Scan for the cell matching the given text and deliver its [x, y] coordinate at center. 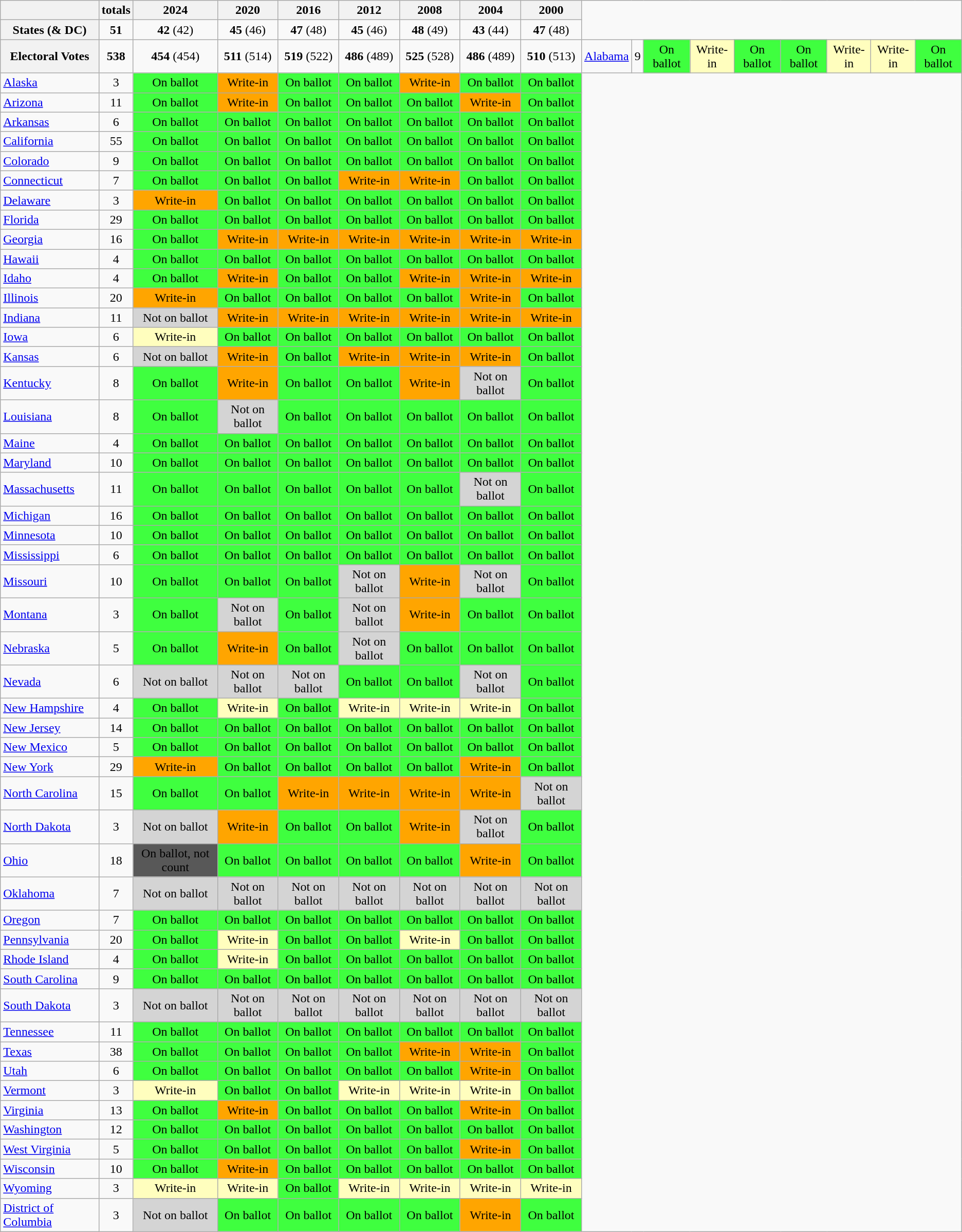
51 [116, 30]
454 (454) [175, 57]
Arizona [50, 102]
Nebraska [50, 648]
Virginia [50, 1110]
14 [116, 728]
California [50, 141]
Colorado [50, 161]
Washington [50, 1130]
Massachusetts [50, 489]
2016 [308, 10]
2024 [175, 10]
Maryland [50, 463]
Tennessee [50, 1032]
Alaska [50, 83]
43 (44) [490, 30]
Pennsylvania [50, 940]
Alabama [607, 57]
12 [116, 1130]
Kentucky [50, 383]
Michigan [50, 516]
Utah [50, 1071]
519 (522) [308, 57]
48 (49) [430, 30]
Maine [50, 443]
Wyoming [50, 1188]
Louisiana [50, 416]
New York [50, 767]
Oklahoma [50, 893]
New Mexico [50, 747]
2008 [430, 10]
538 [116, 57]
On ballot, not count [175, 860]
2004 [490, 10]
North Dakota [50, 826]
Iowa [50, 337]
38 [116, 1051]
West Virginia [50, 1149]
Rhode Island [50, 959]
Arkansas [50, 122]
Electoral Votes [50, 57]
Missouri [50, 581]
13 [116, 1110]
Minnesota [50, 535]
Florida [50, 219]
55 [116, 141]
South Dakota [50, 1005]
510 (513) [551, 57]
Idaho [50, 279]
totals [116, 10]
18 [116, 860]
South Carolina [50, 979]
States (& DC) [50, 30]
42 (42) [175, 30]
525 (528) [430, 57]
Connecticut [50, 180]
Georgia [50, 239]
Mississippi [50, 555]
Texas [50, 1051]
District of Columbia [50, 1215]
Vermont [50, 1091]
Montana [50, 615]
Indiana [50, 318]
Wisconsin [50, 1169]
511 (514) [248, 57]
15 [116, 794]
Oregon [50, 920]
2000 [551, 10]
Hawaii [50, 259]
2020 [248, 10]
Kansas [50, 357]
2012 [369, 10]
Nevada [50, 682]
Delaware [50, 200]
New Hampshire [50, 708]
North Carolina [50, 794]
Illinois [50, 298]
New Jersey [50, 728]
Ohio [50, 860]
